Output the [X, Y] coordinate of the center of the cell containing the given text.  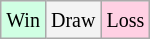
Draw [72, 20]
Loss [126, 20]
Win [24, 20]
